Return the (X, Y) coordinate for the center point of the cell that contains the specified text.  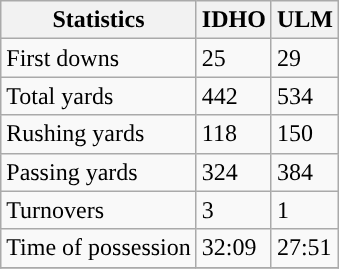
ULM (304, 20)
1 (304, 210)
384 (304, 172)
First downs (99, 58)
32:09 (234, 248)
Statistics (99, 20)
3 (234, 210)
27:51 (304, 248)
534 (304, 96)
324 (234, 172)
Time of possession (99, 248)
150 (304, 134)
Turnovers (99, 210)
Total yards (99, 96)
29 (304, 58)
Passing yards (99, 172)
25 (234, 58)
442 (234, 96)
IDHO (234, 20)
Rushing yards (99, 134)
118 (234, 134)
